Output the (x, y) coordinate of the center of the cell containing the given text.  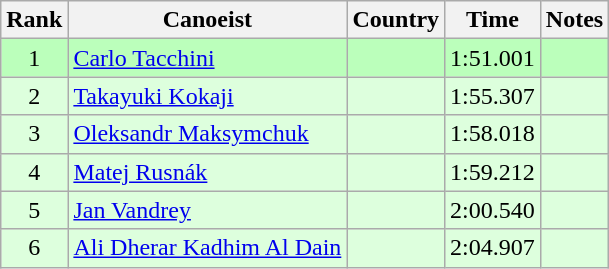
Jan Vandrey (208, 210)
Ali Dherar Kadhim Al Dain (208, 248)
2 (34, 96)
3 (34, 134)
Rank (34, 20)
Carlo Tacchini (208, 58)
1:55.307 (493, 96)
Matej Rusnák (208, 172)
5 (34, 210)
Takayuki Kokaji (208, 96)
2:04.907 (493, 248)
1:59.212 (493, 172)
1:58.018 (493, 134)
Time (493, 20)
4 (34, 172)
Canoeist (208, 20)
Oleksandr Maksymchuk (208, 134)
2:00.540 (493, 210)
1:51.001 (493, 58)
Country (396, 20)
1 (34, 58)
6 (34, 248)
Notes (574, 20)
